Detect which cell encompasses the target text, then output its (x, y) center coordinate. 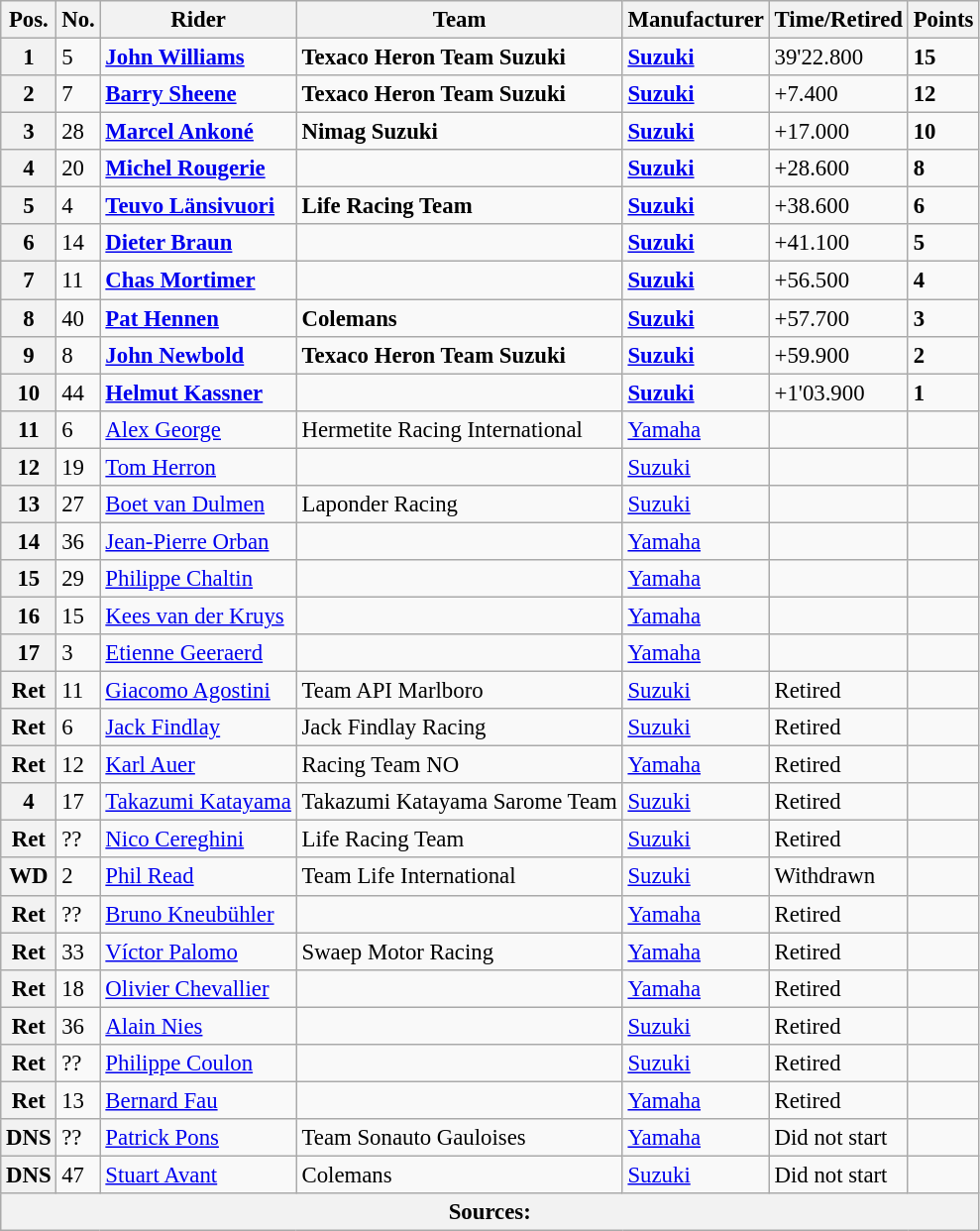
Bernard Fau (198, 1100)
9 (29, 355)
Karl Auer (198, 765)
28 (78, 132)
Racing Team NO (460, 765)
33 (78, 951)
47 (78, 1175)
Alain Nies (198, 1026)
Stuart Avant (198, 1175)
Giacomo Agostini (198, 691)
Jack Findlay Racing (460, 727)
Phil Read (198, 877)
29 (78, 579)
Etienne Geeraerd (198, 653)
Nico Cereghini (198, 839)
16 (29, 615)
+38.600 (838, 206)
Points (943, 20)
Dieter Braun (198, 243)
Philippe Chaltin (198, 579)
Nimag Suzuki (460, 132)
Team Sonauto Gauloises (460, 1138)
Teuvo Länsivuori (198, 206)
Patrick Pons (198, 1138)
WD (29, 877)
Barry Sheene (198, 94)
Team (460, 20)
Jean-Pierre Orban (198, 541)
Marcel Ankoné (198, 132)
Boet van Dulmen (198, 504)
Tom Herron (198, 467)
Team Life International (460, 877)
Jack Findlay (198, 727)
+1'03.900 (838, 392)
Helmut Kassner (198, 392)
Kees van der Kruys (198, 615)
Takazumi Katayama (198, 802)
+56.500 (838, 280)
Withdrawn (838, 877)
+17.000 (838, 132)
19 (78, 467)
Time/Retired (838, 20)
No. (78, 20)
Michel Rougerie (198, 168)
Laponder Racing (460, 504)
Pat Hennen (198, 318)
+59.900 (838, 355)
Team API Marlboro (460, 691)
+28.600 (838, 168)
Chas Mortimer (198, 280)
Alex George (198, 429)
Pos. (29, 20)
Bruno Kneubühler (198, 914)
20 (78, 168)
40 (78, 318)
John Williams (198, 57)
27 (78, 504)
Rider (198, 20)
Manufacturer (696, 20)
+57.700 (838, 318)
Hermetite Racing International (460, 429)
Takazumi Katayama Sarome Team (460, 802)
Víctor Palomo (198, 951)
18 (78, 988)
+41.100 (838, 243)
+7.400 (838, 94)
Sources: (490, 1212)
39'22.800 (838, 57)
44 (78, 392)
Philippe Coulon (198, 1063)
Swaep Motor Racing (460, 951)
John Newbold (198, 355)
Olivier Chevallier (198, 988)
